Extract the (X, Y) coordinate from the center of the cell holding the provided text.  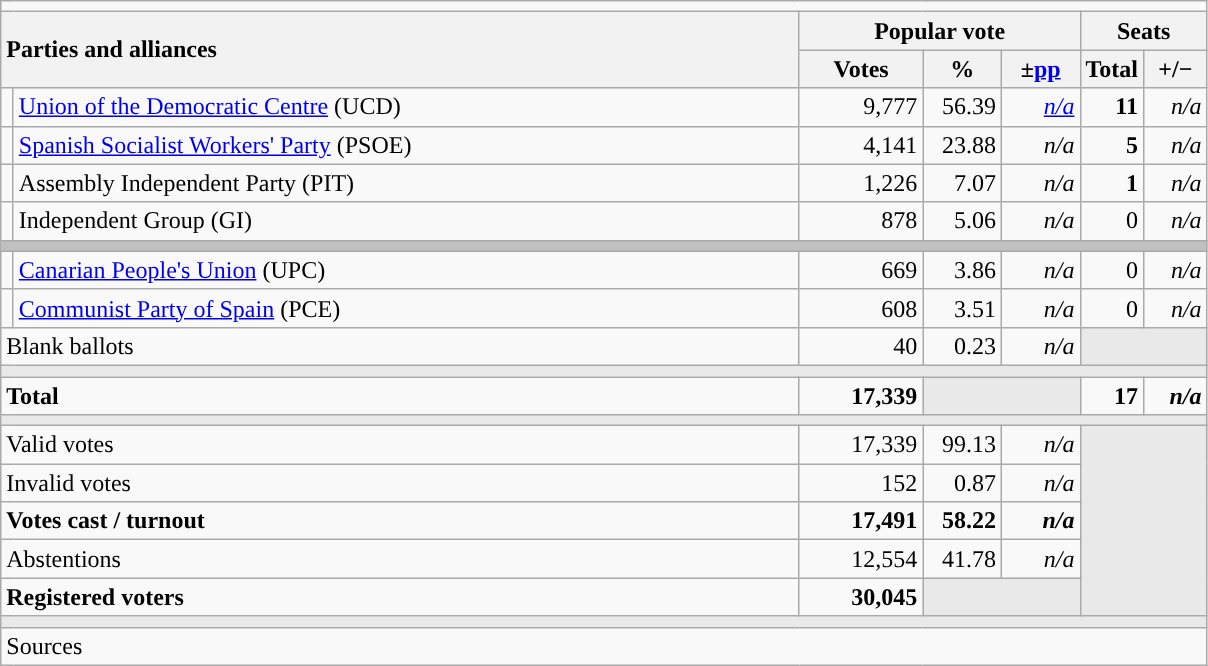
1,226 (861, 183)
Communist Party of Spain (PCE) (406, 308)
Seats (1144, 31)
608 (861, 308)
152 (861, 483)
878 (861, 221)
11 (1112, 107)
Votes (861, 69)
669 (861, 270)
9,777 (861, 107)
Independent Group (GI) (406, 221)
58.22 (962, 521)
Votes cast / turnout (400, 521)
56.39 (962, 107)
17,491 (861, 521)
Abstentions (400, 559)
17 (1112, 395)
3.51 (962, 308)
Union of the Democratic Centre (UCD) (406, 107)
5.06 (962, 221)
Valid votes (400, 445)
Sources (604, 646)
41.78 (962, 559)
±pp (1040, 69)
% (962, 69)
Popular vote (940, 31)
Assembly Independent Party (PIT) (406, 183)
Invalid votes (400, 483)
+/− (1176, 69)
12,554 (861, 559)
Registered voters (400, 597)
4,141 (861, 145)
30,045 (861, 597)
5 (1112, 145)
0.23 (962, 346)
40 (861, 346)
3.86 (962, 270)
Parties and alliances (400, 50)
99.13 (962, 445)
Blank ballots (400, 346)
Spanish Socialist Workers' Party (PSOE) (406, 145)
23.88 (962, 145)
0.87 (962, 483)
Canarian People's Union (UPC) (406, 270)
1 (1112, 183)
7.07 (962, 183)
